Scan for the cell matching the given text and deliver its (x, y) coordinate at center. 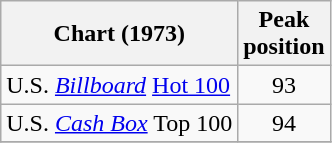
U.S. Billboard Hot 100 (120, 85)
94 (284, 123)
U.S. Cash Box Top 100 (120, 123)
93 (284, 85)
Chart (1973) (120, 34)
Peakposition (284, 34)
